Provide the (x, y) coordinate of the cell's center where the given text is located.  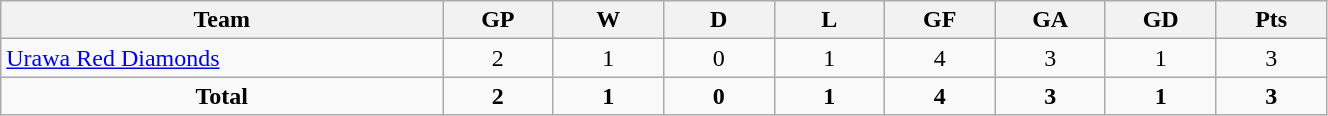
D (719, 20)
GP (498, 20)
Urawa Red Diamonds (222, 58)
Total (222, 96)
Pts (1272, 20)
Team (222, 20)
W (608, 20)
GF (939, 20)
GA (1050, 20)
L (829, 20)
GD (1160, 20)
